Locate the cell with the specified text and output its (x, y) center coordinate. 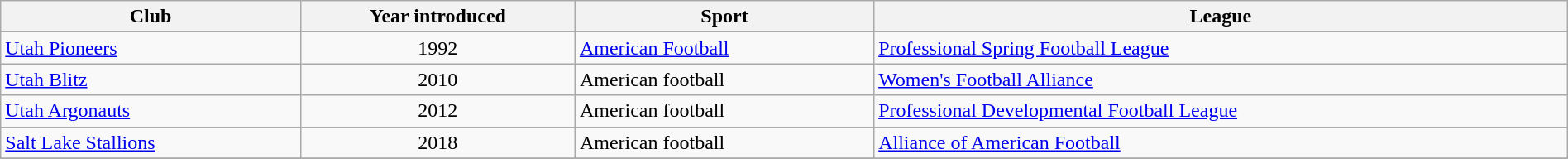
Club (151, 17)
1992 (437, 48)
Professional Spring Football League (1221, 48)
Utah Argonauts (151, 111)
2012 (437, 111)
Sport (724, 17)
2010 (437, 79)
Salt Lake Stallions (151, 142)
Professional Developmental Football League (1221, 111)
Women's Football Alliance (1221, 79)
2018 (437, 142)
Year introduced (437, 17)
League (1221, 17)
Alliance of American Football (1221, 142)
Utah Blitz (151, 79)
Utah Pioneers (151, 48)
American Football (724, 48)
